Scan for the cell matching the given text and deliver its [x, y] coordinate at center. 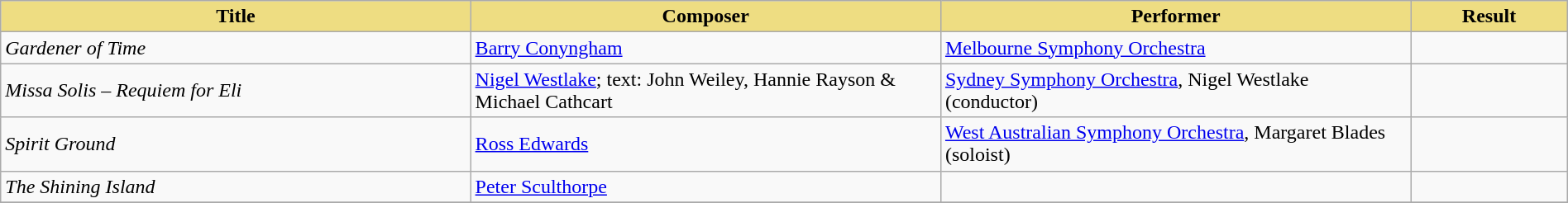
Peter Sculthorpe [705, 186]
Ross Edwards [705, 144]
Sydney Symphony Orchestra, Nigel Westlake (conductor) [1175, 91]
Title [236, 17]
Missa Solis – Requiem for Eli [236, 91]
Nigel Westlake; text: John Weiley, Hannie Rayson & Michael Cathcart [705, 91]
Result [1489, 17]
Melbourne Symphony Orchestra [1175, 48]
Gardener of Time [236, 48]
The Shining Island [236, 186]
Performer [1175, 17]
Composer [705, 17]
Barry Conyngham [705, 48]
West Australian Symphony Orchestra, Margaret Blades (soloist) [1175, 144]
Spirit Ground [236, 144]
